Extract the [X, Y] coordinate from the center of the cell holding the provided text.  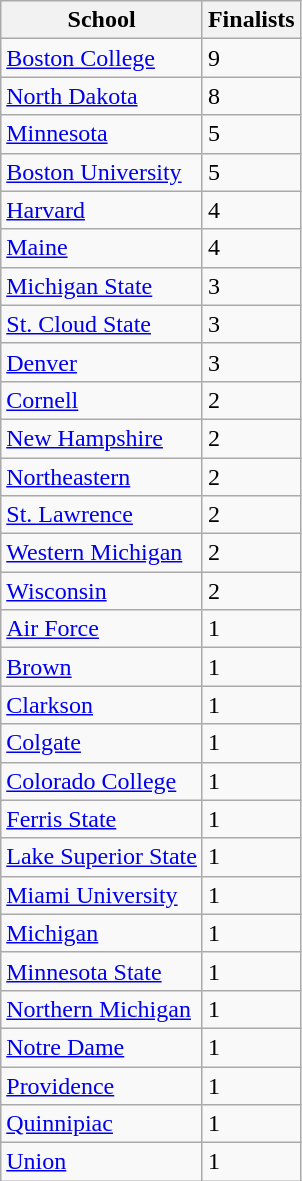
9 [251, 58]
Maine [102, 248]
Boston College [102, 58]
Notre Dame [102, 1047]
St. Lawrence [102, 515]
Brown [102, 667]
Michigan State [102, 286]
Finalists [251, 20]
Cornell [102, 400]
Northeastern [102, 477]
Michigan [102, 933]
New Hampshire [102, 438]
Union [102, 1162]
Colgate [102, 743]
Minnesota [102, 134]
Western Michigan [102, 553]
Lake Superior State [102, 857]
Colorado College [102, 781]
Harvard [102, 210]
Minnesota State [102, 971]
Miami University [102, 895]
School [102, 20]
8 [251, 96]
Northern Michigan [102, 1009]
Denver [102, 362]
Ferris State [102, 819]
Air Force [102, 629]
Boston University [102, 172]
Wisconsin [102, 591]
North Dakota [102, 96]
St. Cloud State [102, 324]
Quinnipiac [102, 1124]
Providence [102, 1085]
Clarkson [102, 705]
